Capture the cell that displays the provided text and extract its (X, Y) central coordinate. 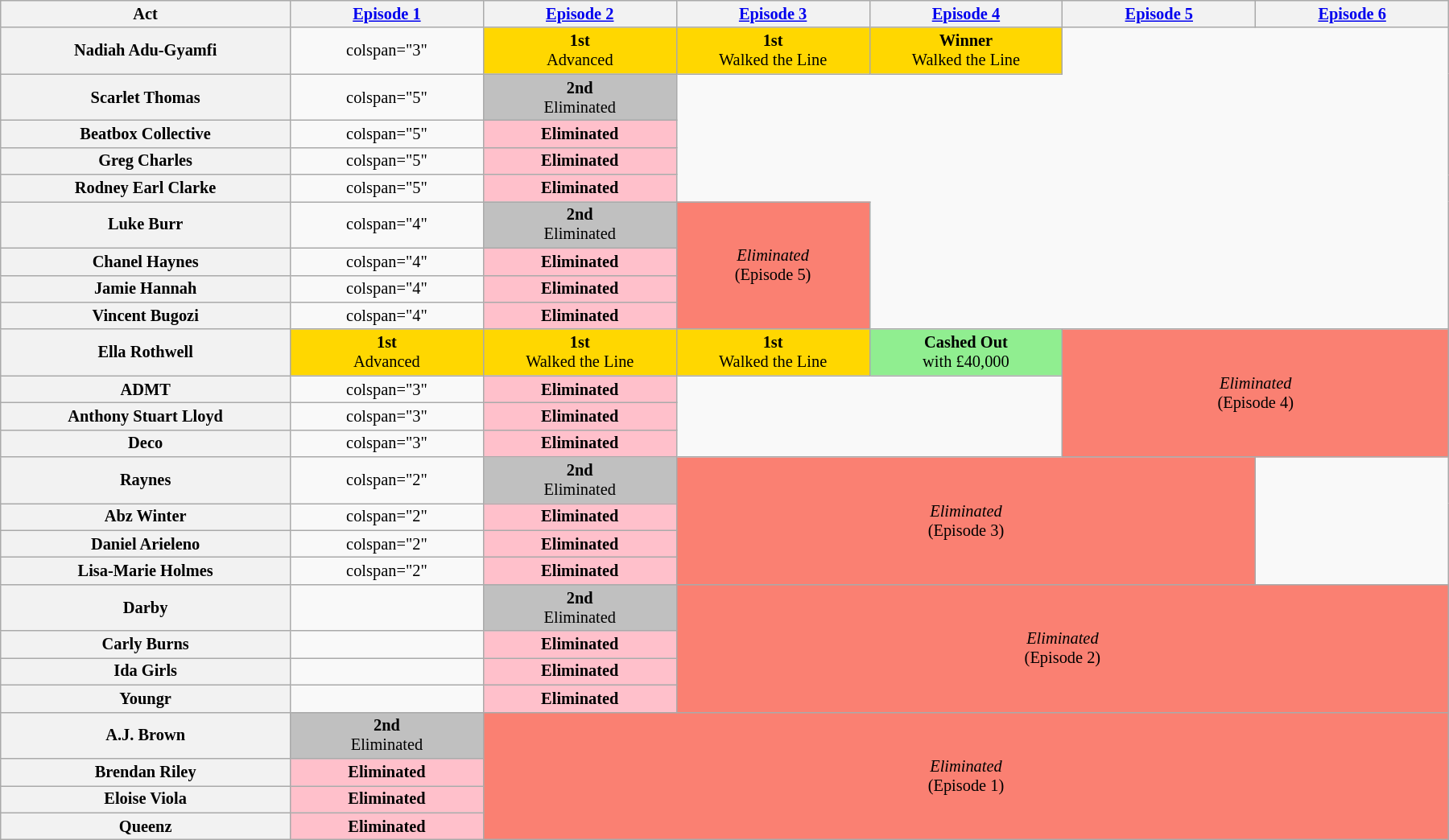
Cashed Outwith £40,000 (966, 352)
Eliminated(Episode 2) (1063, 649)
Ella Rothwell (146, 352)
Rodney Earl Clarke (146, 188)
Abz Winter (146, 517)
Episode 1 (387, 14)
Luke Burr (146, 224)
Episode 4 (966, 14)
Darby (146, 607)
Carly Burns (146, 644)
Ida Girls (146, 671)
Episode 5 (1159, 14)
Eliminated(Episode 4) (1256, 393)
Lisa-Marie Holmes (146, 570)
ADMT (146, 389)
Anthony Stuart Lloyd (146, 416)
Episode 6 (1352, 14)
Queenz (146, 826)
Daniel Arieleno (146, 544)
Act (146, 14)
Vincent Bugozi (146, 315)
WinnerWalked the Line (966, 51)
Greg Charles (146, 161)
Raynes (146, 480)
Youngr (146, 698)
Episode 3 (773, 14)
Scarlet Thomas (146, 97)
Jamie Hannah (146, 289)
Beatbox Collective (146, 134)
Episode 2 (580, 14)
Eloise Viola (146, 799)
Eliminated(Episode 5) (773, 266)
Nadiah Adu-Gyamfi (146, 51)
Deco (146, 443)
Eliminated(Episode 3) (966, 521)
Brendan Riley (146, 772)
A.J. Brown (146, 735)
Chanel Haynes (146, 261)
Eliminated(Episode 1) (966, 776)
